Locate the cell with the specified text and output its [X, Y] center coordinate. 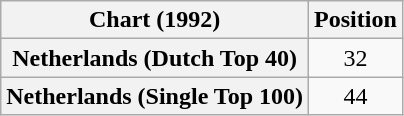
Position [356, 20]
Netherlands (Dutch Top 40) [155, 58]
Chart (1992) [155, 20]
Netherlands (Single Top 100) [155, 96]
44 [356, 96]
32 [356, 58]
